Return (X, Y) of the center of cell containing provided text 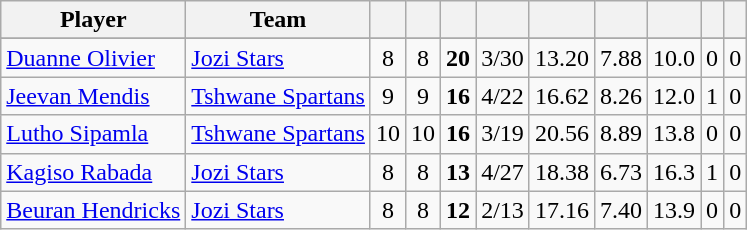
10.0 (674, 58)
Beuran Hendricks (94, 210)
Kagiso Rabada (94, 172)
18.38 (562, 172)
8.26 (620, 96)
12 (458, 210)
Player (94, 20)
8.89 (620, 134)
6.73 (620, 172)
20 (458, 58)
Lutho Sipamla (94, 134)
Duanne Olivier (94, 58)
12.0 (674, 96)
3/19 (503, 134)
7.88 (620, 58)
16.62 (562, 96)
13.20 (562, 58)
3/30 (503, 58)
13.8 (674, 134)
2/13 (503, 210)
13.9 (674, 210)
17.16 (562, 210)
Jeevan Mendis (94, 96)
13 (458, 172)
Team (278, 20)
4/27 (503, 172)
20.56 (562, 134)
16.3 (674, 172)
4/22 (503, 96)
7.40 (620, 210)
